Determine the [x, y] coordinate at the center of the cell enclosing the given text.  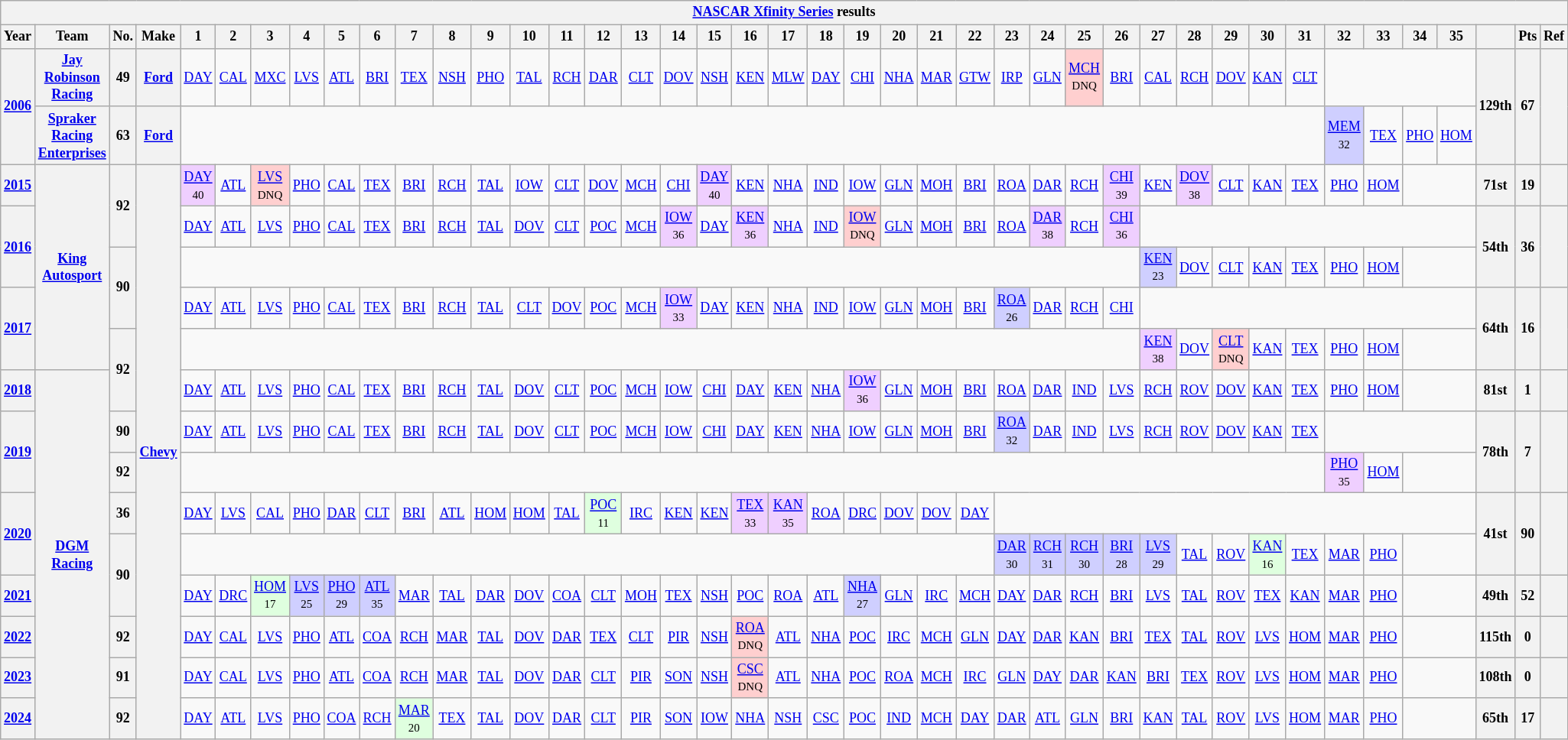
GTW [975, 77]
49 [122, 77]
BRI28 [1121, 554]
Make [158, 37]
POC11 [603, 514]
21 [936, 37]
9 [491, 37]
29 [1231, 37]
DAR38 [1048, 226]
2023 [18, 678]
22 [975, 37]
11 [567, 37]
MAR20 [414, 719]
KAN16 [1267, 554]
24 [1048, 37]
Pts [1528, 37]
KEN36 [750, 226]
129th [1495, 106]
63 [122, 135]
33 [1383, 37]
4 [306, 37]
65th [1495, 719]
King Autosport [72, 267]
30 [1267, 37]
5 [341, 37]
KEN23 [1158, 268]
18 [826, 37]
Chevy [158, 451]
78th [1495, 451]
ATL35 [378, 596]
67 [1528, 106]
KAN35 [788, 514]
LVSDNQ [271, 185]
MCHDNQ [1085, 77]
115th [1495, 637]
2015 [18, 185]
2006 [18, 106]
6 [378, 37]
64th [1495, 329]
71st [1495, 185]
MXC [271, 77]
25 [1085, 37]
91 [122, 678]
RCH31 [1048, 554]
12 [603, 37]
27 [1158, 37]
23 [1011, 37]
ROA32 [1011, 431]
CLTDNQ [1231, 349]
LVS29 [1158, 554]
Team [72, 37]
10 [529, 37]
2019 [18, 451]
28 [1195, 37]
CSC [826, 719]
2017 [18, 329]
ROA26 [1011, 308]
TEX33 [750, 514]
PHO29 [341, 596]
49th [1495, 596]
54th [1495, 246]
No. [122, 37]
2024 [18, 719]
PHO35 [1344, 472]
13 [641, 37]
14 [678, 37]
32 [1344, 37]
Ref [1554, 37]
HOM17 [271, 596]
Jay Robinson Racing [72, 77]
KEN38 [1158, 349]
DAR30 [1011, 554]
2018 [18, 391]
31 [1305, 37]
20 [899, 37]
2022 [18, 637]
41st [1495, 534]
2016 [18, 246]
IOWDNQ [863, 226]
DOV38 [1195, 185]
ROADNQ [750, 637]
2 [233, 37]
108th [1495, 678]
MLW [788, 77]
3 [271, 37]
35 [1456, 37]
LVS25 [306, 596]
NHA27 [863, 596]
IOW33 [678, 308]
MEM32 [1344, 135]
CSCDNQ [750, 678]
81st [1495, 391]
8 [452, 37]
26 [1121, 37]
IRP [1011, 77]
NASCAR Xfinity Series results [785, 12]
DGM Racing [72, 555]
Year [18, 37]
CHI36 [1121, 226]
34 [1420, 37]
52 [1528, 596]
2020 [18, 534]
RCH30 [1085, 554]
CHI39 [1121, 185]
15 [714, 37]
Spraker Racing Enterprises [72, 135]
2021 [18, 596]
